Detect which cell encompasses the target text, then output its [x, y] center coordinate. 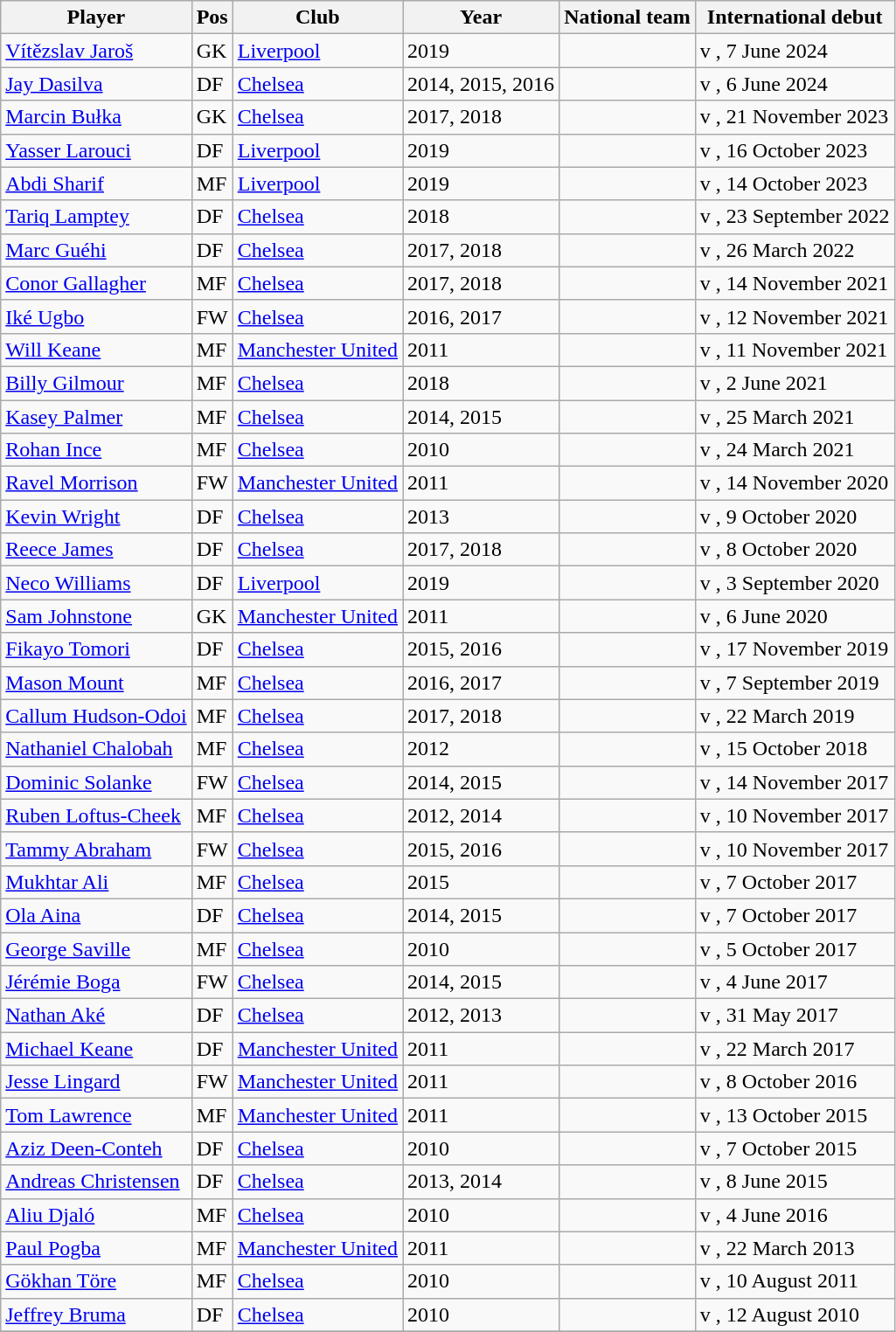
v , 7 June 2024 [795, 51]
v , 11 November 2021 [795, 350]
v , 8 October 2016 [795, 1082]
Yasser Larouci [96, 150]
Dominic Solanke [96, 782]
Jay Dasilva [96, 84]
Year [481, 17]
Andreas Christensen [96, 1182]
v , 31 May 2017 [795, 1016]
Ola Aina [96, 915]
Paul Pogba [96, 1248]
v , 14 November 2020 [795, 483]
v , 22 March 2013 [795, 1248]
Nathaniel Chalobah [96, 749]
v , 12 August 2010 [795, 1315]
v , 14 November 2017 [795, 782]
Player [96, 17]
Aziz Deen-Conteh [96, 1148]
v , 4 June 2017 [795, 982]
Rohan Ince [96, 450]
2012 [481, 749]
2014, 2015, 2016 [481, 84]
Mukhtar Ali [96, 882]
v , 10 August 2011 [795, 1281]
2012, 2014 [481, 815]
Reece James [96, 550]
Tammy Abraham [96, 849]
v , 13 October 2015 [795, 1115]
Tom Lawrence [96, 1115]
v , 5 October 2017 [795, 948]
Callum Hudson-Odoi [96, 716]
v , 7 October 2015 [795, 1148]
Marc Guéhi [96, 250]
2013, 2014 [481, 1182]
v , 8 June 2015 [795, 1182]
Neco Williams [96, 583]
Nathan Aké [96, 1016]
2015 [481, 882]
Aliu Djaló [96, 1215]
v , 21 November 2023 [795, 117]
v , 22 March 2019 [795, 716]
Kevin Wright [96, 517]
Tariq Lamptey [96, 217]
Ravel Morrison [96, 483]
v , 6 June 2024 [795, 84]
Marcin Bułka [96, 117]
International debut [795, 17]
v , 23 September 2022 [795, 217]
v , 9 October 2020 [795, 517]
v , 2 June 2021 [795, 383]
George Saville [96, 948]
Conor Gallagher [96, 283]
Will Keane [96, 350]
v , 3 September 2020 [795, 583]
Jeffrey Bruma [96, 1315]
2012, 2013 [481, 1016]
National team [628, 17]
v , 14 October 2023 [795, 184]
v , 17 November 2019 [795, 649]
Ruben Loftus-Cheek [96, 815]
v , 25 March 2021 [795, 417]
Fikayo Tomori [96, 649]
Jérémie Boga [96, 982]
Abdi Sharif [96, 184]
v , 6 June 2020 [795, 616]
Vítězslav Jaroš [96, 51]
Sam Johnstone [96, 616]
Club [317, 17]
v , 7 September 2019 [795, 683]
v , 12 November 2021 [795, 316]
v , 14 November 2021 [795, 283]
Iké Ugbo [96, 316]
Kasey Palmer [96, 417]
v , 24 March 2021 [795, 450]
Michael Keane [96, 1049]
2013 [481, 517]
v , 8 October 2020 [795, 550]
v , 4 June 2016 [795, 1215]
v , 16 October 2023 [795, 150]
v , 22 March 2017 [795, 1049]
Gökhan Töre [96, 1281]
Mason Mount [96, 683]
v , 15 October 2018 [795, 749]
Pos [212, 17]
Billy Gilmour [96, 383]
Jesse Lingard [96, 1082]
v , 26 March 2022 [795, 250]
